Scan for the cell matching the given text and deliver its (X, Y) coordinate at center. 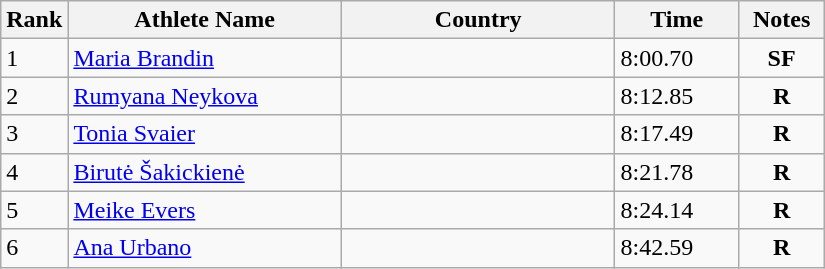
Ana Urbano (205, 248)
Notes (782, 20)
SF (782, 58)
Country (478, 20)
1 (34, 58)
4 (34, 172)
Time (677, 20)
8:21.78 (677, 172)
Maria Brandin (205, 58)
Athlete Name (205, 20)
5 (34, 210)
Rank (34, 20)
8:17.49 (677, 134)
Rumyana Neykova (205, 96)
8:12.85 (677, 96)
Meike Evers (205, 210)
8:42.59 (677, 248)
8:24.14 (677, 210)
3 (34, 134)
Tonia Svaier (205, 134)
2 (34, 96)
Birutė Šakickienė (205, 172)
6 (34, 248)
8:00.70 (677, 58)
